Scan for the cell matching the given text and deliver its (x, y) coordinate at center. 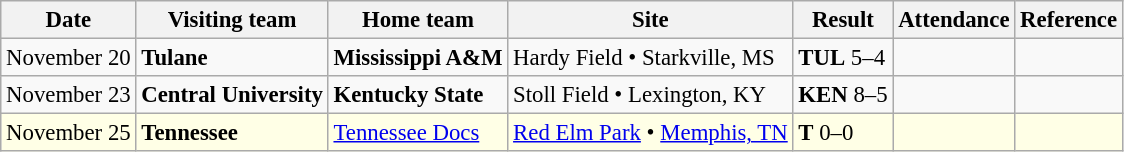
TUL 5–4 (843, 58)
Reference (1069, 20)
Date (68, 20)
Hardy Field • Starkville, MS (650, 58)
Tennessee Docs (418, 133)
Tennessee (232, 133)
KEN 8–5 (843, 95)
Mississippi A&M (418, 58)
Tulane (232, 58)
T 0–0 (843, 133)
November 25 (68, 133)
Stoll Field • Lexington, KY (650, 95)
Central University (232, 95)
November 20 (68, 58)
Kentucky State (418, 95)
Attendance (954, 20)
Red Elm Park • Memphis, TN (650, 133)
Visiting team (232, 20)
Result (843, 20)
November 23 (68, 95)
Home team (418, 20)
Site (650, 20)
